Scan for the cell matching the given text and deliver its [x, y] coordinate at center. 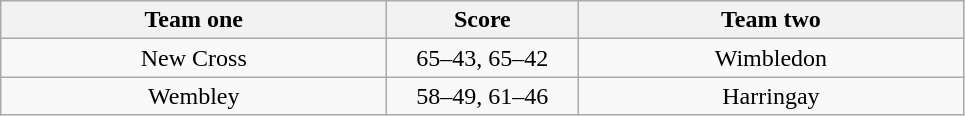
Harringay [771, 96]
Wembley [194, 96]
Team two [771, 20]
Wimbledon [771, 58]
New Cross [194, 58]
Score [482, 20]
58–49, 61–46 [482, 96]
Team one [194, 20]
65–43, 65–42 [482, 58]
